Output the (x, y) coordinate of the center of the cell containing the given text.  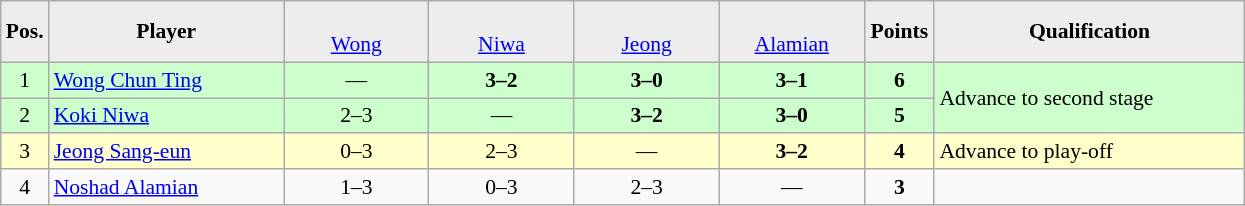
Player (166, 32)
Jeong Sang-eun (166, 152)
Koki Niwa (166, 116)
Jeong (646, 32)
Qualification (1089, 32)
3–1 (792, 80)
Noshad Alamian (166, 187)
Wong (356, 32)
6 (899, 80)
Pos. (25, 32)
1–3 (356, 187)
Points (899, 32)
1 (25, 80)
Wong Chun Ting (166, 80)
5 (899, 116)
Niwa (502, 32)
Alamian (792, 32)
Advance to second stage (1089, 98)
Advance to play-off (1089, 152)
2 (25, 116)
